Find where the given text appears and provide that cell's center as (X, Y) coordinate. 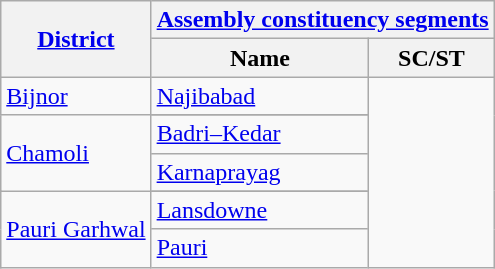
Badri–Kedar (260, 134)
SC/ST (432, 58)
District (76, 39)
Karnaprayag (260, 172)
Bijnor (76, 96)
Name (260, 58)
Chamoli (76, 153)
Lansdowne (260, 210)
Pauri (260, 248)
Assembly constituency segments (322, 20)
Pauri Garhwal (76, 229)
Najibabad (260, 96)
